Return the [x, y] coordinate for the center point of the cell that contains the specified text.  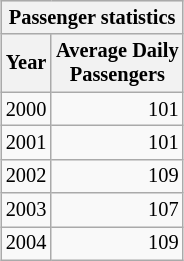
2002 [26, 176]
2001 [26, 142]
Year [26, 63]
107 [117, 210]
Average Daily Passengers [117, 63]
2004 [26, 243]
2003 [26, 210]
2000 [26, 109]
Passenger statistics [92, 17]
